Pinpoint the cell where the given text exists, returning its (X, Y) midpoint coordinate. 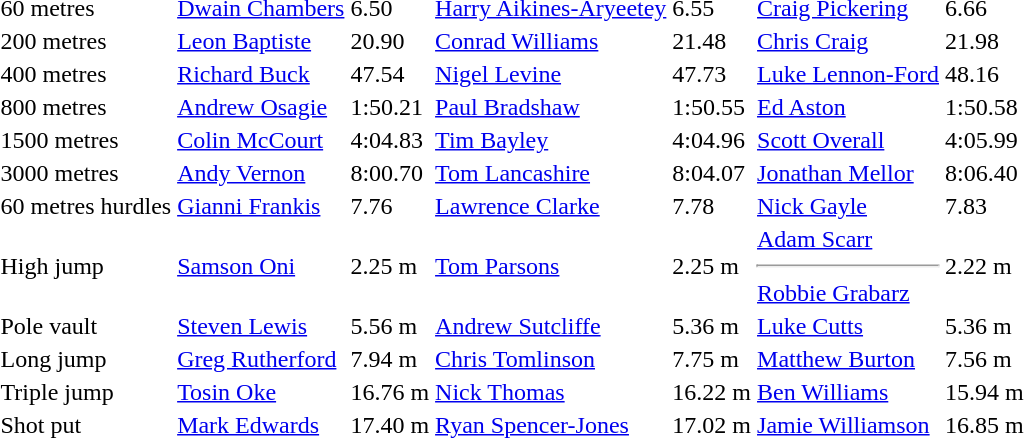
5.56 m (390, 326)
20.90 (390, 41)
7.94 m (390, 359)
Scott Overall (848, 140)
Chris Tomlinson (551, 359)
16.76 m (390, 392)
Luke Lennon-Ford (848, 74)
8:00.70 (390, 173)
7.78 (712, 206)
16.22 m (712, 392)
7.76 (390, 206)
Matthew Burton (848, 359)
Samson Oni (261, 266)
Andrew Sutcliffe (551, 326)
47.54 (390, 74)
Nick Gayle (848, 206)
Ben Williams (848, 392)
Tim Bayley (551, 140)
Tosin Oke (261, 392)
Adam ScarrRobbie Grabarz (848, 266)
Gianni Frankis (261, 206)
21.48 (712, 41)
Greg Rutherford (261, 359)
1:50.21 (390, 107)
Luke Cutts (848, 326)
Andy Vernon (261, 173)
Jonathan Mellor (848, 173)
Nick Thomas (551, 392)
Chris Craig (848, 41)
Paul Bradshaw (551, 107)
4:04.83 (390, 140)
7.75 m (712, 359)
Richard Buck (261, 74)
Ed Aston (848, 107)
5.36 m (712, 326)
Nigel Levine (551, 74)
4:04.96 (712, 140)
Steven Lewis (261, 326)
8:04.07 (712, 173)
Colin McCourt (261, 140)
47.73 (712, 74)
1:50.55 (712, 107)
Tom Parsons (551, 266)
Conrad Williams (551, 41)
Leon Baptiste (261, 41)
Tom Lancashire (551, 173)
Andrew Osagie (261, 107)
Lawrence Clarke (551, 206)
